Return the [x, y] coordinate for the center point of the cell that contains the specified text.  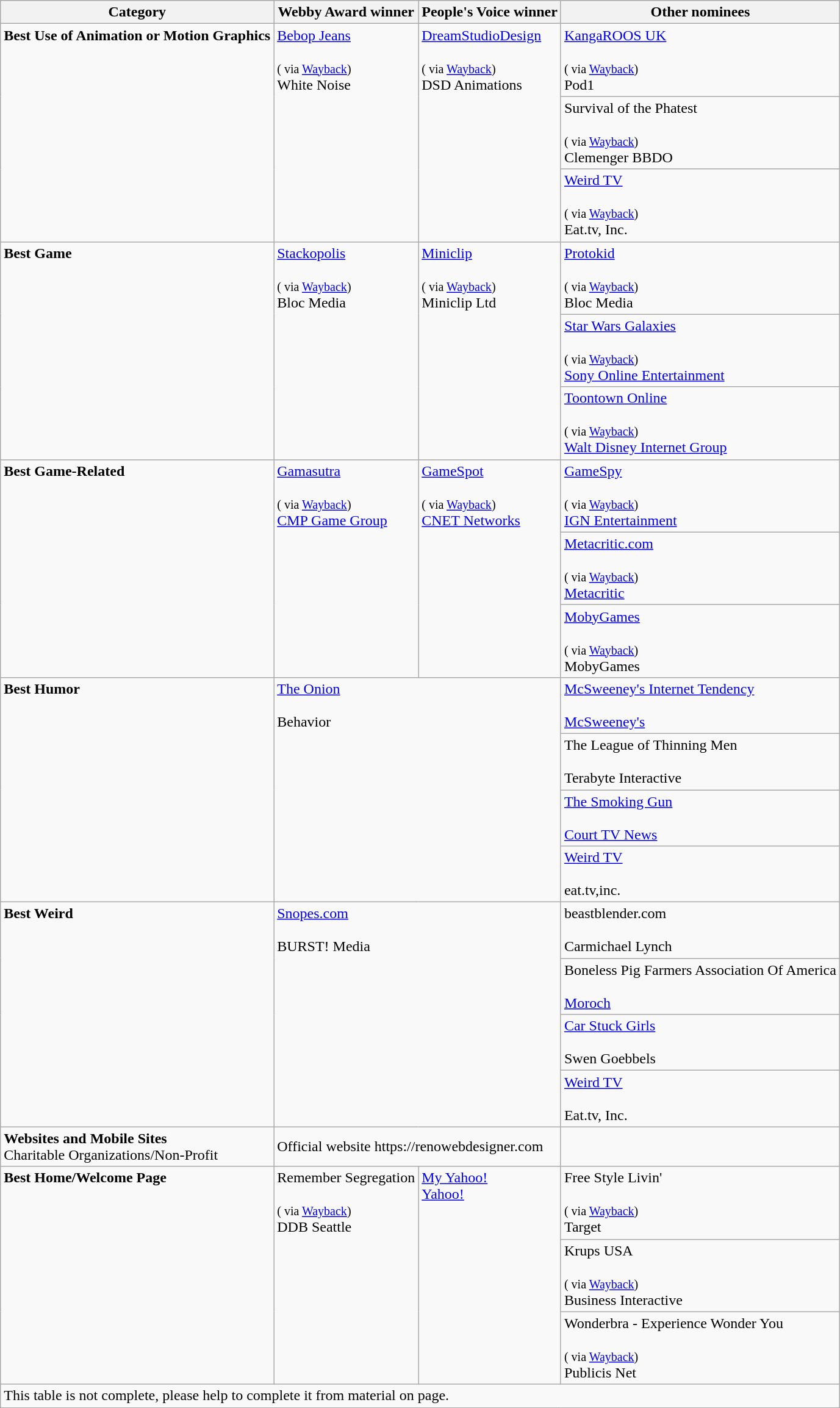
Weird TVeat.tv,inc. [700, 874]
Survival of the Phatest( via Wayback) Clemenger BBDO [700, 133]
Webby Award winner [346, 12]
Toontown Online( via Wayback) Walt Disney Internet Group [700, 423]
Remember Segregation( via Wayback) DDB Seattle [346, 1275]
Category [137, 12]
My Yahoo!Yahoo! [490, 1275]
The OnionBehavior [417, 789]
Best Weird [137, 1015]
Bebop Jeans( via Wayback) White Noise [346, 133]
Stackopolis( via Wayback) Bloc Media [346, 350]
Best Humor [137, 789]
People's Voice winner [490, 12]
Weird TV( via Wayback) Eat.tv, Inc. [700, 205]
Free Style Livin'( via Wayback) Target [700, 1203]
Star Wars Galaxies( via Wayback) Sony Online Entertainment [700, 350]
DreamStudioDesign( via Wayback) DSD Animations [490, 133]
GameSpy( via Wayback) IGN Entertainment [700, 495]
Best Game [137, 350]
This table is not complete, please help to complete it from material on page. [420, 1396]
KangaROOS UK( via Wayback) Pod1 [700, 60]
Websites and Mobile SitesCharitable Organizations/Non-Profit [137, 1147]
Official website https://renowebdesigner.com [417, 1147]
Krups USA( via Wayback) Business Interactive [700, 1275]
Best Game-Related [137, 569]
Other nominees [700, 12]
Boneless Pig Farmers Association Of AmericaMoroch [700, 986]
Miniclip( via Wayback) Miniclip Ltd [490, 350]
Gamasutra( via Wayback) CMP Game Group [346, 569]
Metacritic.com( via Wayback) Metacritic [700, 569]
beastblender.comCarmichael Lynch [700, 930]
The League of Thinning MenTerabyte Interactive [700, 761]
Best Home/Welcome Page [137, 1275]
MobyGames( via Wayback) MobyGames [700, 641]
GameSpot( via Wayback) CNET Networks [490, 569]
Car Stuck GirlsSwen Goebbels [700, 1043]
Protokid( via Wayback) Bloc Media [700, 278]
The Smoking GunCourt TV News [700, 817]
Weird TVEat.tv, Inc. [700, 1099]
McSweeney's Internet TendencyMcSweeney's [700, 705]
Best Use of Animation or Motion Graphics [137, 133]
Wonderbra - Experience Wonder You ( via Wayback) Publicis Net [700, 1348]
Snopes.comBURST! Media [417, 1015]
